Pinpoint the cell where the given text exists, returning its (x, y) midpoint coordinate. 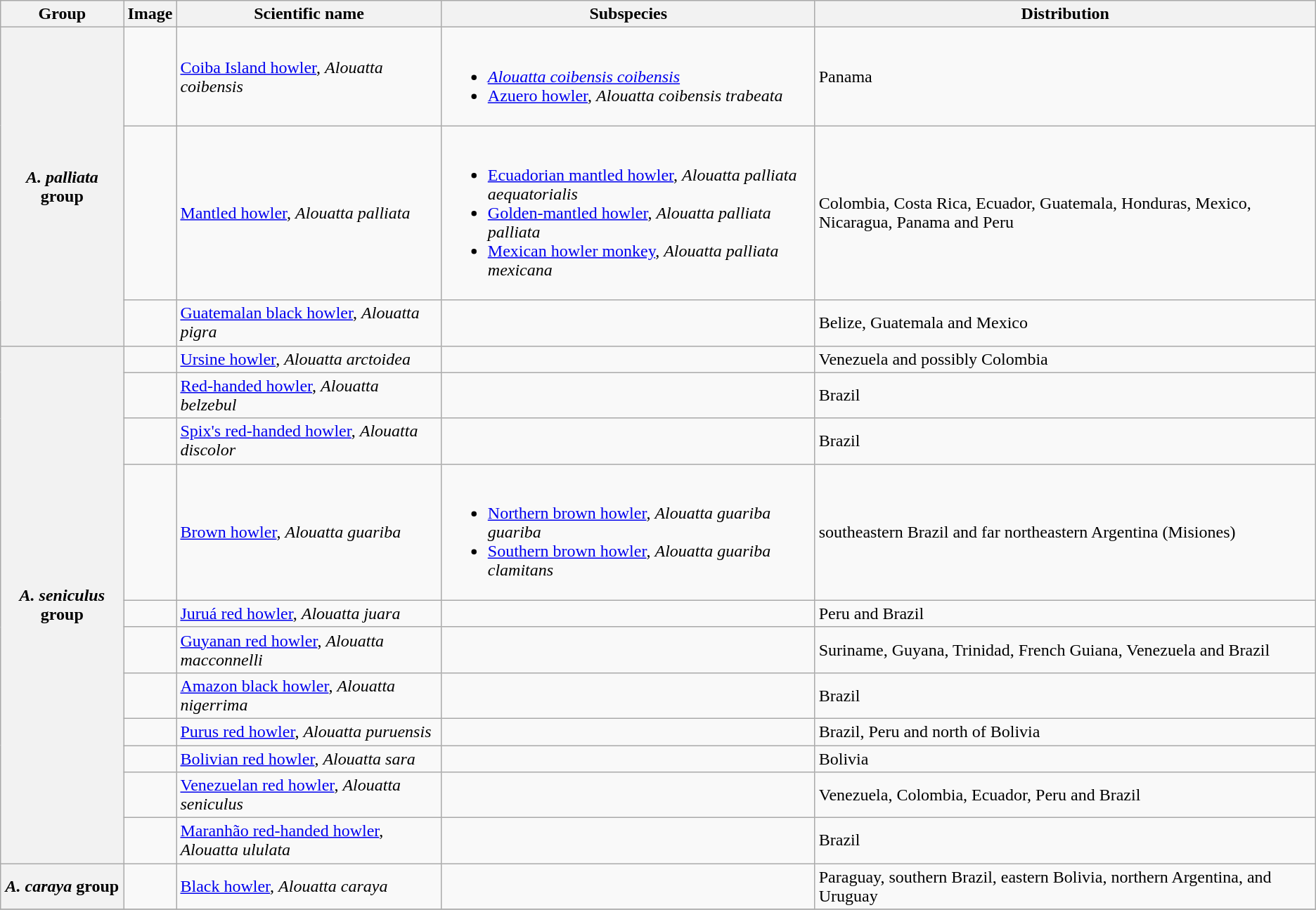
Black howler, Alouatta caraya (309, 887)
Guatemalan black howler, Alouatta pigra (309, 323)
Suriname, Guyana, Trinidad, French Guiana, Venezuela and Brazil (1065, 649)
Subspecies (628, 14)
Colombia, Costa Rica, Ecuador, Guatemala, Honduras, Mexico, Nicaragua, Panama and Peru (1065, 213)
Peru and Brazil (1065, 613)
Ursine howler, Alouatta arctoidea (309, 359)
Maranhão red-handed howler, Alouatta ululata (309, 840)
Alouatta coibensis coibensisAzuero howler, Alouatta coibensis trabeata (628, 77)
A. caraya group (62, 887)
A. palliata group (62, 187)
Coiba Island howler, Alouatta coibensis (309, 77)
Distribution (1065, 14)
Mantled howler, Alouatta palliata (309, 213)
Belize, Guatemala and Mexico (1065, 323)
Paraguay, southern Brazil, eastern Bolivia, northern Argentina, and Uruguay (1065, 887)
A. seniculus group (62, 604)
Image (150, 14)
Red-handed howler, Alouatta belzebul (309, 395)
Venezuela, Colombia, Ecuador, Peru and Brazil (1065, 795)
Juruá red howler, Alouatta juara (309, 613)
Brazil, Peru and north of Bolivia (1065, 732)
Purus red howler, Alouatta puruensis (309, 732)
Northern brown howler, Alouatta guariba guaribaSouthern brown howler, Alouatta guariba clamitans (628, 532)
Spix's red-handed howler, Alouatta discolor (309, 441)
Scientific name (309, 14)
Venezuelan red howler, Alouatta seniculus (309, 795)
Bolivia (1065, 758)
Panama (1065, 77)
Bolivian red howler, Alouatta sara (309, 758)
southeastern Brazil and far northeastern Argentina (Misiones) (1065, 532)
Amazon black howler, Alouatta nigerrima (309, 696)
Brown howler, Alouatta guariba (309, 532)
Group (62, 14)
Venezuela and possibly Colombia (1065, 359)
Guyanan red howler, Alouatta macconnelli (309, 649)
